Determine the (X, Y) coordinate at the center of the cell enclosing the given text.  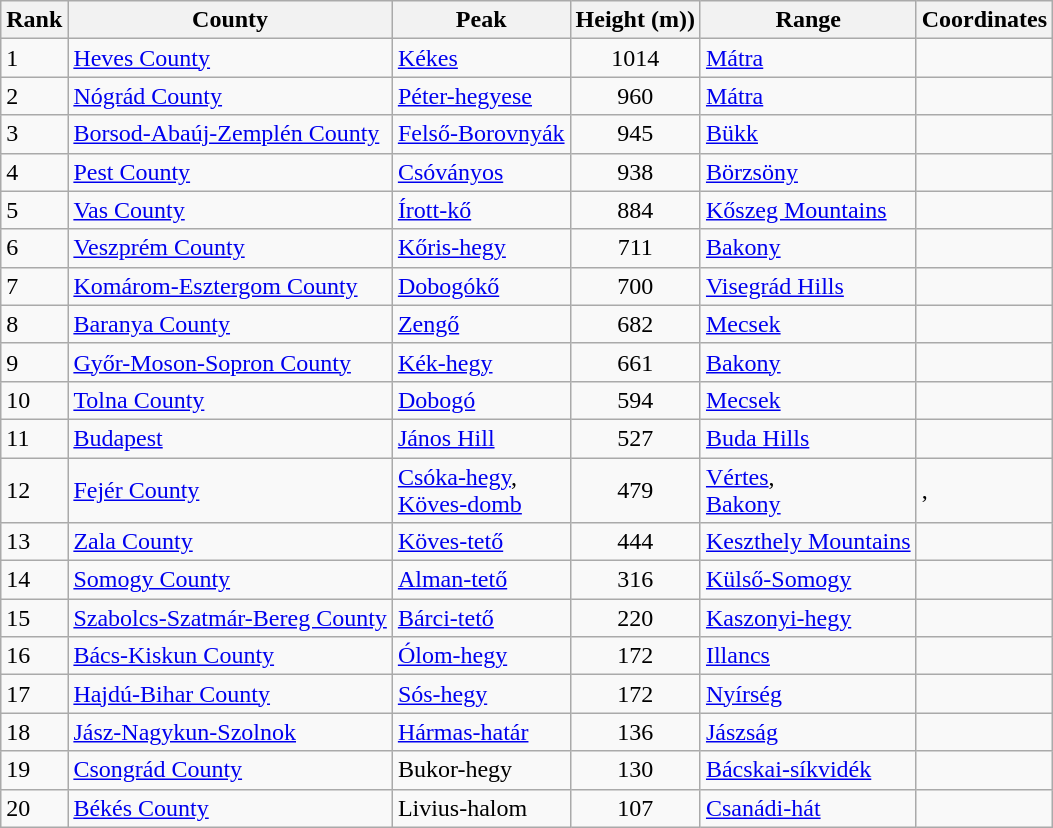
7 (34, 286)
Somogy County (230, 580)
Hármas-határ (481, 732)
Békés County (230, 808)
12 (34, 490)
711 (635, 248)
4 (34, 172)
Tolna County (230, 400)
Kaszonyi-hegy (808, 618)
700 (635, 286)
1 (34, 58)
Nógrád County (230, 96)
Height (m)) (635, 20)
Kőris-hegy (481, 248)
5 (34, 210)
130 (635, 770)
Bárci-tető (481, 618)
884 (635, 210)
Rank (34, 20)
3 (34, 134)
Kék-hegy (481, 362)
Péter-hegyese (481, 96)
938 (635, 172)
20 (34, 808)
Range (808, 20)
Csanádi-hát (808, 808)
11 (34, 438)
Ólom-hegy (481, 656)
János Hill (481, 438)
16 (34, 656)
Bukor-hegy (481, 770)
Budapest (230, 438)
107 (635, 808)
Alman-tető (481, 580)
9 (34, 362)
Baranya County (230, 324)
Bükk (808, 134)
6 (34, 248)
Jászság (808, 732)
Sós-hegy (481, 694)
Dobogó (481, 400)
Csóványos (481, 172)
Vas County (230, 210)
County (230, 20)
1014 (635, 58)
18 (34, 732)
Buda Hills (808, 438)
Kőszeg Mountains (808, 210)
527 (635, 438)
10 (34, 400)
Csóka-hegy, Köves-domb (481, 490)
Pest County (230, 172)
Írott-kő (481, 210)
Szabolcs-Szatmár-Bereg County (230, 618)
Köves-tető (481, 542)
13 (34, 542)
594 (635, 400)
Dobogókő (481, 286)
Hajdú-Bihar County (230, 694)
661 (635, 362)
Vértes, Bakony (808, 490)
15 (34, 618)
Peak (481, 20)
479 (635, 490)
Zengő (481, 324)
Nyírség (808, 694)
8 (34, 324)
945 (635, 134)
682 (635, 324)
960 (635, 96)
Felső-Borovnyák (481, 134)
17 (34, 694)
Fejér County (230, 490)
444 (635, 542)
Komárom-Esztergom County (230, 286)
Livius-halom (481, 808)
Coordinates (984, 20)
220 (635, 618)
Zala County (230, 542)
Keszthely Mountains (808, 542)
Bácskai-síkvidék (808, 770)
Illancs (808, 656)
Kékes (481, 58)
Heves County (230, 58)
Jász-Nagykun-Szolnok (230, 732)
19 (34, 770)
, (984, 490)
Börzsöny (808, 172)
316 (635, 580)
2 (34, 96)
Borsod-Abaúj-Zemplén County (230, 134)
136 (635, 732)
Csongrád County (230, 770)
Külső-Somogy (808, 580)
Győr-Moson-Sopron County (230, 362)
Veszprém County (230, 248)
14 (34, 580)
Visegrád Hills (808, 286)
Bács-Kiskun County (230, 656)
